For the text-containing cell, return its midpoint in [X, Y] coordinate format. 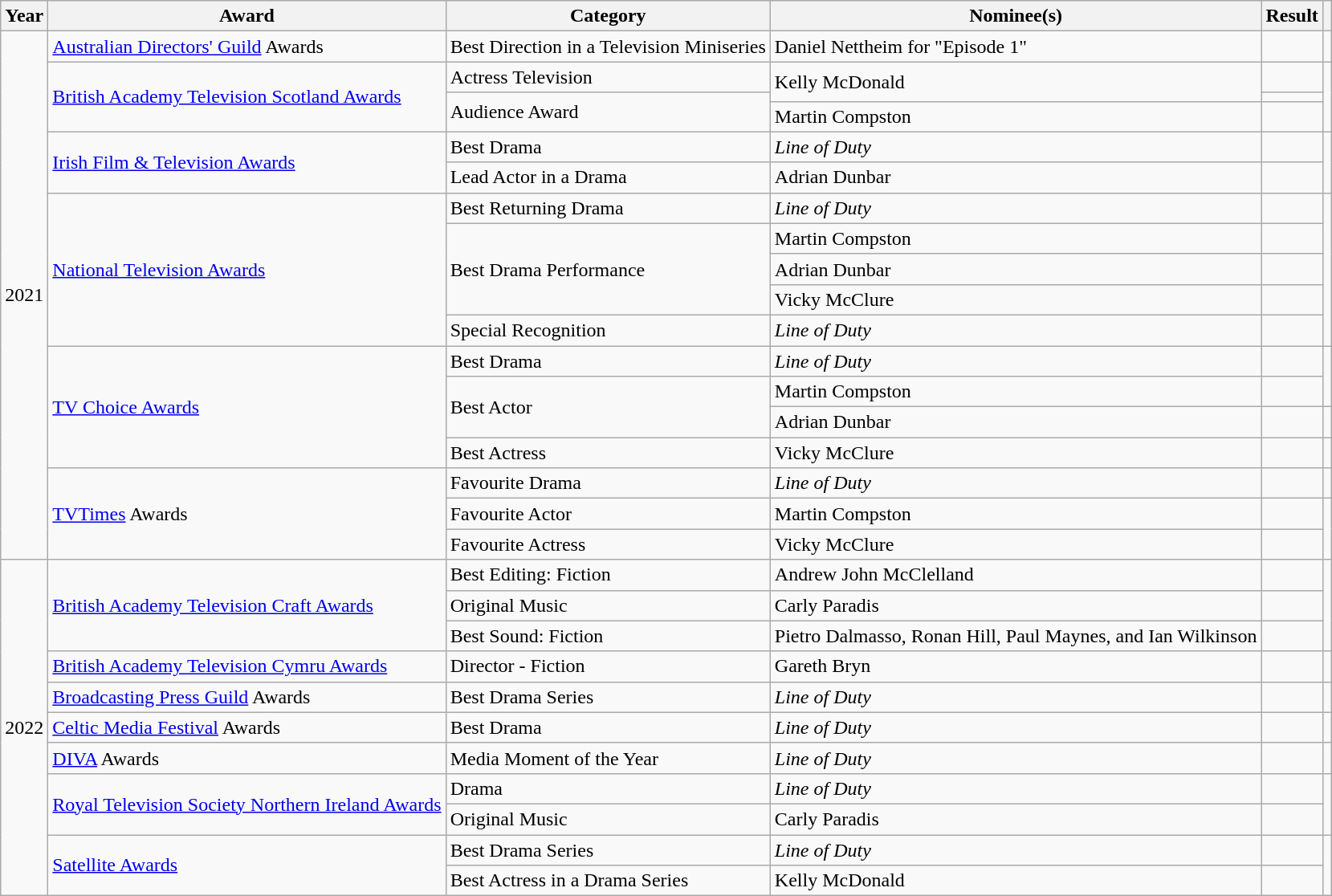
Pietro Dalmasso, Ronan Hill, Paul Maynes, and Ian Wilkinson [1016, 636]
Result [1292, 16]
British Academy Television Scotland Awards [247, 96]
DIVA Awards [247, 758]
2021 [24, 295]
Year [24, 16]
National Television Awards [247, 269]
TV Choice Awards [247, 406]
Australian Directors' Guild Awards [247, 47]
Broadcasting Press Guild Awards [247, 697]
Favourite Actor [608, 514]
Gareth Bryn [1016, 666]
Daniel Nettheim for "Episode 1" [1016, 47]
Irish Film & Television Awards [247, 162]
Media Moment of the Year [608, 758]
Category [608, 16]
Best Actress in a Drama Series [608, 881]
Award [247, 16]
Nominee(s) [1016, 16]
Favourite Actress [608, 544]
Celtic Media Festival Awards [247, 727]
Best Returning Drama [608, 208]
Best Actress [608, 453]
Director - Fiction [608, 666]
Best Drama Performance [608, 269]
Best Editing: Fiction [608, 575]
Best Sound: Fiction [608, 636]
Best Actor [608, 407]
Best Direction in a Television Miniseries [608, 47]
Royal Television Society Northern Ireland Awards [247, 804]
Satellite Awards [247, 865]
Drama [608, 788]
Andrew John McClelland [1016, 575]
Lead Actor in a Drama [608, 177]
Special Recognition [608, 330]
Audience Award [608, 112]
British Academy Television Cymru Awards [247, 666]
2022 [24, 727]
Favourite Drama [608, 483]
TVTimes Awards [247, 514]
Actress Television [608, 77]
British Academy Television Craft Awards [247, 605]
